Find where the given text appears and provide that cell's center as (X, Y) coordinate. 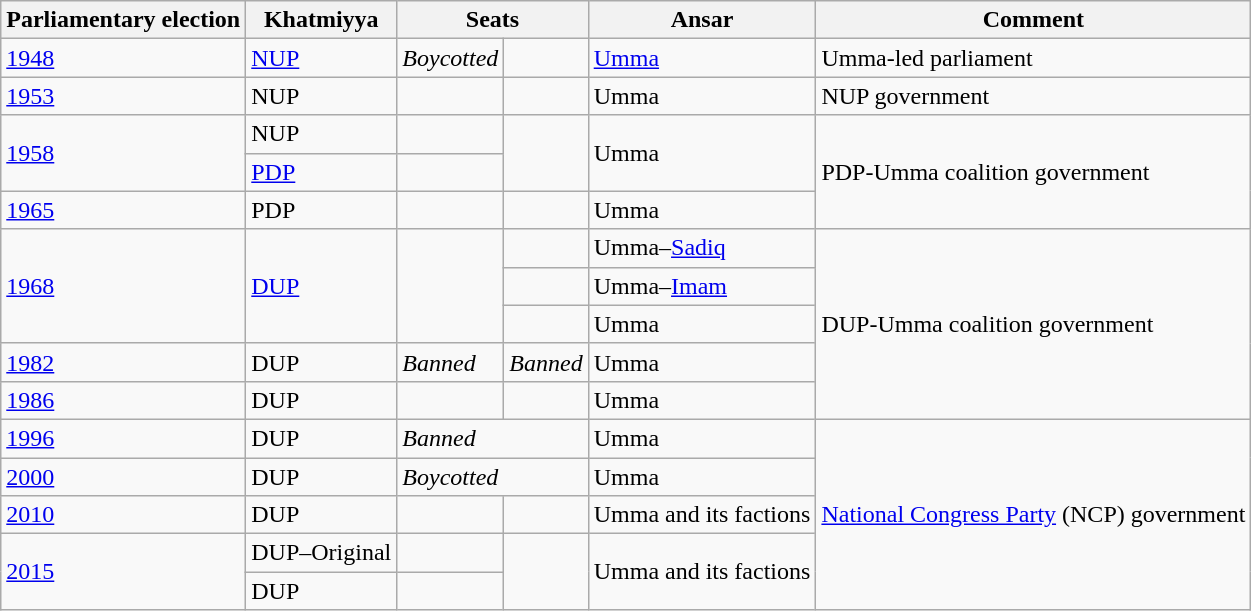
2000 (124, 477)
Umma–Imam (702, 286)
National Congress Party (NCP) government (1034, 514)
Ansar (702, 20)
1968 (124, 286)
1958 (124, 153)
Khatmiyya (322, 20)
PDP-Umma coalition government (1034, 172)
1982 (124, 362)
2010 (124, 515)
Seats (492, 20)
Parliamentary election (124, 20)
2015 (124, 572)
1986 (124, 400)
NUP government (1034, 96)
1996 (124, 438)
DUP–Original (322, 553)
DUP-Umma coalition government (1034, 324)
Umma–Sadiq (702, 248)
1953 (124, 96)
Umma-led parliament (1034, 58)
1965 (124, 210)
Comment (1034, 20)
1948 (124, 58)
